Find where the given text appears and provide that cell's center as (x, y) coordinate. 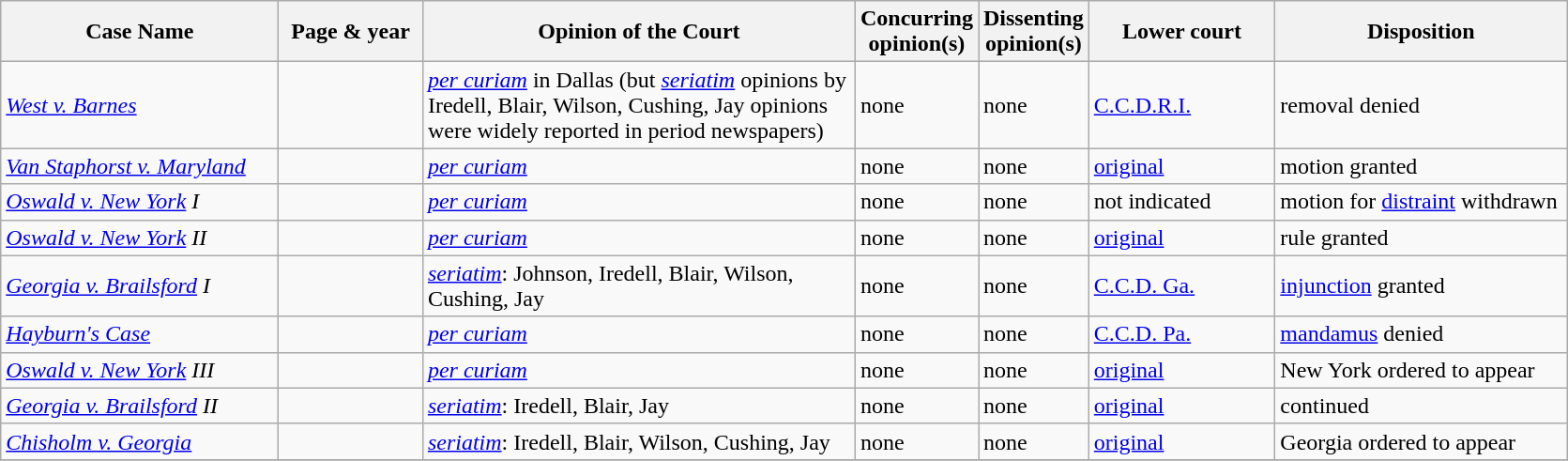
seriatim: Iredell, Blair, Jay (638, 406)
Georgia ordered to appear (1421, 441)
per curiam in Dallas (but seriatim opinions by Iredell, Blair, Wilson, Cushing, Jay opinions were widely reported in period newspapers) (638, 105)
Oswald v. New York I (140, 202)
Van Staphorst v. Maryland (140, 166)
Chisholm v. Georgia (140, 441)
West v. Barnes (140, 105)
Oswald v. New York II (140, 238)
Lower court (1182, 32)
motion for distraint withdrawn (1421, 202)
mandamus denied (1421, 334)
seriatim: Johnson, Iredell, Blair, Wilson, Cushing, Jay (638, 285)
not indicated (1182, 202)
Georgia v. Brailsford I (140, 285)
C.C.D.R.I. (1182, 105)
Disposition (1421, 32)
C.C.D. Ga. (1182, 285)
seriatim: Iredell, Blair, Wilson, Cushing, Jay (638, 441)
Dissenting opinion(s) (1033, 32)
continued (1421, 406)
motion granted (1421, 166)
Case Name (140, 32)
New York ordered to appear (1421, 370)
Hayburn's Case (140, 334)
removal denied (1421, 105)
injunction granted (1421, 285)
Concurring opinion(s) (916, 32)
Oswald v. New York III (140, 370)
C.C.D. Pa. (1182, 334)
Georgia v. Brailsford II (140, 406)
Opinion of the Court (638, 32)
Page & year (351, 32)
rule granted (1421, 238)
